Capture the cell that displays the provided text and extract its [x, y] central coordinate. 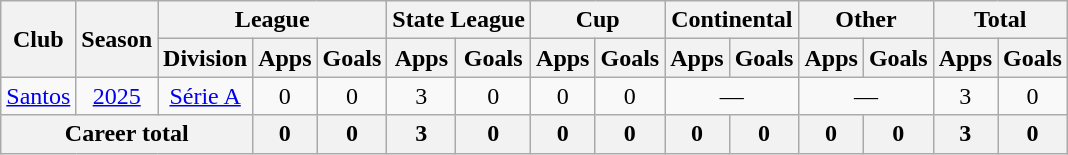
State League [459, 20]
Santos [38, 96]
2025 [117, 96]
Club [38, 39]
Career total [127, 134]
Other [866, 20]
Cup [598, 20]
Division [206, 58]
Continental [732, 20]
Série A [206, 96]
Total [1000, 20]
League [272, 20]
Season [117, 39]
